Scan for the cell matching the given text and deliver its (x, y) coordinate at center. 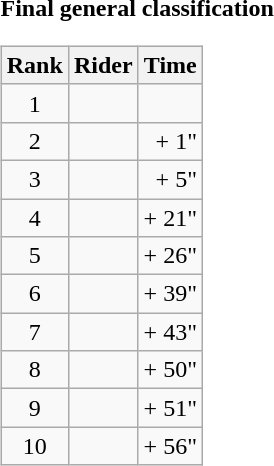
10 (34, 446)
7 (34, 332)
3 (34, 179)
2 (34, 141)
8 (34, 370)
+ 39" (170, 294)
+ 21" (170, 217)
+ 50" (170, 370)
+ 43" (170, 332)
+ 51" (170, 408)
Rider (103, 65)
+ 26" (170, 256)
Rank (34, 65)
5 (34, 256)
+ 56" (170, 446)
9 (34, 408)
1 (34, 103)
4 (34, 217)
Time (170, 65)
+ 1" (170, 141)
6 (34, 294)
+ 5" (170, 179)
